Return (X, Y) of the center of cell containing provided text 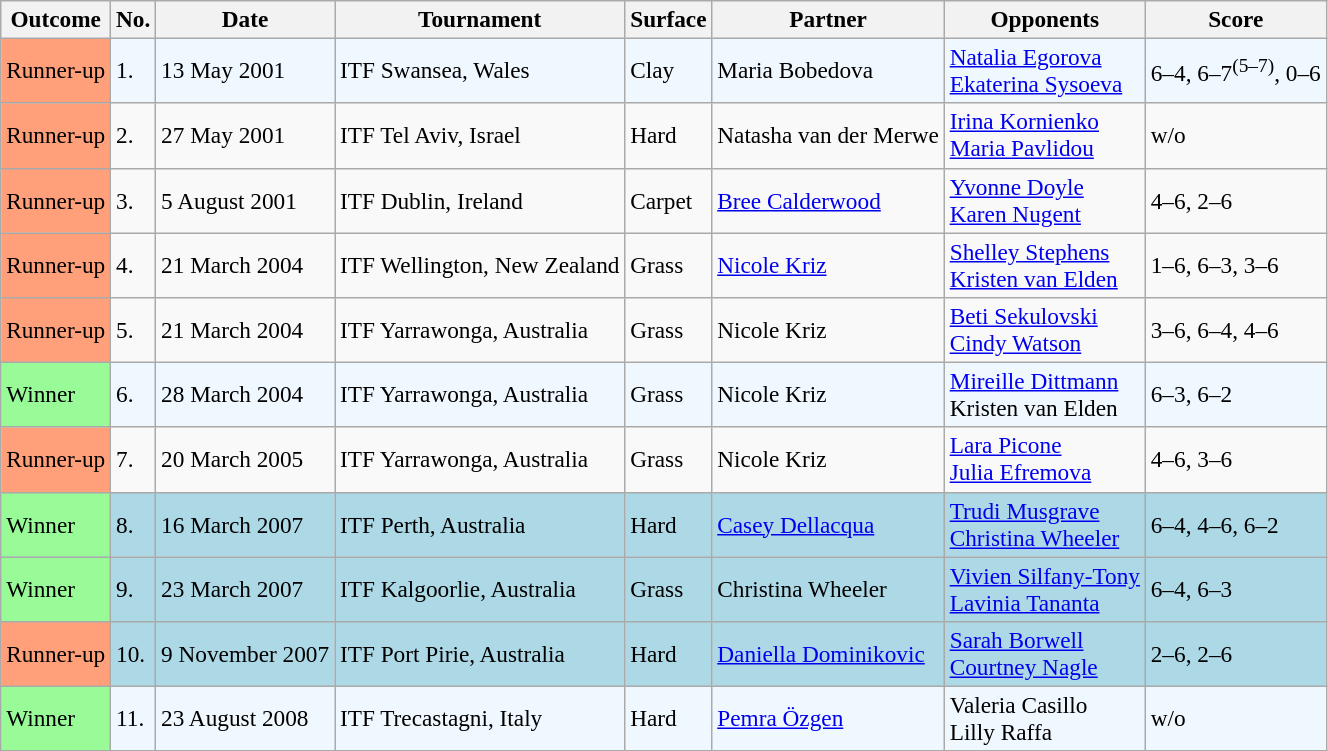
5 August 2001 (246, 200)
Yvonne Doyle Karen Nugent (1044, 200)
23 August 2008 (246, 718)
6–4, 6–7(5–7), 0–6 (1236, 70)
ITF Port Pirie, Australia (480, 654)
8. (134, 524)
Daniella Dominikovic (828, 654)
20 March 2005 (246, 460)
No. (134, 19)
7. (134, 460)
Natasha van der Merwe (828, 136)
13 May 2001 (246, 70)
5. (134, 330)
3–6, 6–4, 4–6 (1236, 330)
4–6, 3–6 (1236, 460)
2. (134, 136)
Trudi Musgrave Christina Wheeler (1044, 524)
Bree Calderwood (828, 200)
ITF Wellington, New Zealand (480, 264)
Christina Wheeler (828, 588)
Date (246, 19)
Casey Dellacqua (828, 524)
Maria Bobedova (828, 70)
6–3, 6–2 (1236, 394)
4. (134, 264)
Shelley Stephens Kristen van Elden (1044, 264)
ITF Dublin, Ireland (480, 200)
Surface (668, 19)
ITF Kalgoorlie, Australia (480, 588)
Score (1236, 19)
6–4, 6–3 (1236, 588)
Opponents (1044, 19)
Natalia Egorova Ekaterina Sysoeva (1044, 70)
Sarah Borwell Courtney Nagle (1044, 654)
16 March 2007 (246, 524)
Partner (828, 19)
ITF Perth, Australia (480, 524)
Valeria Casillo Lilly Raffa (1044, 718)
Clay (668, 70)
6. (134, 394)
10. (134, 654)
28 March 2004 (246, 394)
27 May 2001 (246, 136)
Mireille Dittmann Kristen van Elden (1044, 394)
Tournament (480, 19)
1–6, 6–3, 3–6 (1236, 264)
11. (134, 718)
Vivien Silfany-Tony Lavinia Tananta (1044, 588)
Beti Sekulovski Cindy Watson (1044, 330)
Outcome (56, 19)
Irina Kornienko Maria Pavlidou (1044, 136)
2–6, 2–6 (1236, 654)
6–4, 4–6, 6–2 (1236, 524)
ITF Swansea, Wales (480, 70)
Pemra Özgen (828, 718)
1. (134, 70)
9 November 2007 (246, 654)
3. (134, 200)
ITF Trecastagni, Italy (480, 718)
9. (134, 588)
ITF Tel Aviv, Israel (480, 136)
4–6, 2–6 (1236, 200)
Lara Picone Julia Efremova (1044, 460)
23 March 2007 (246, 588)
Carpet (668, 200)
